Provide the [X, Y] coordinate of the cell's center where the given text is located.  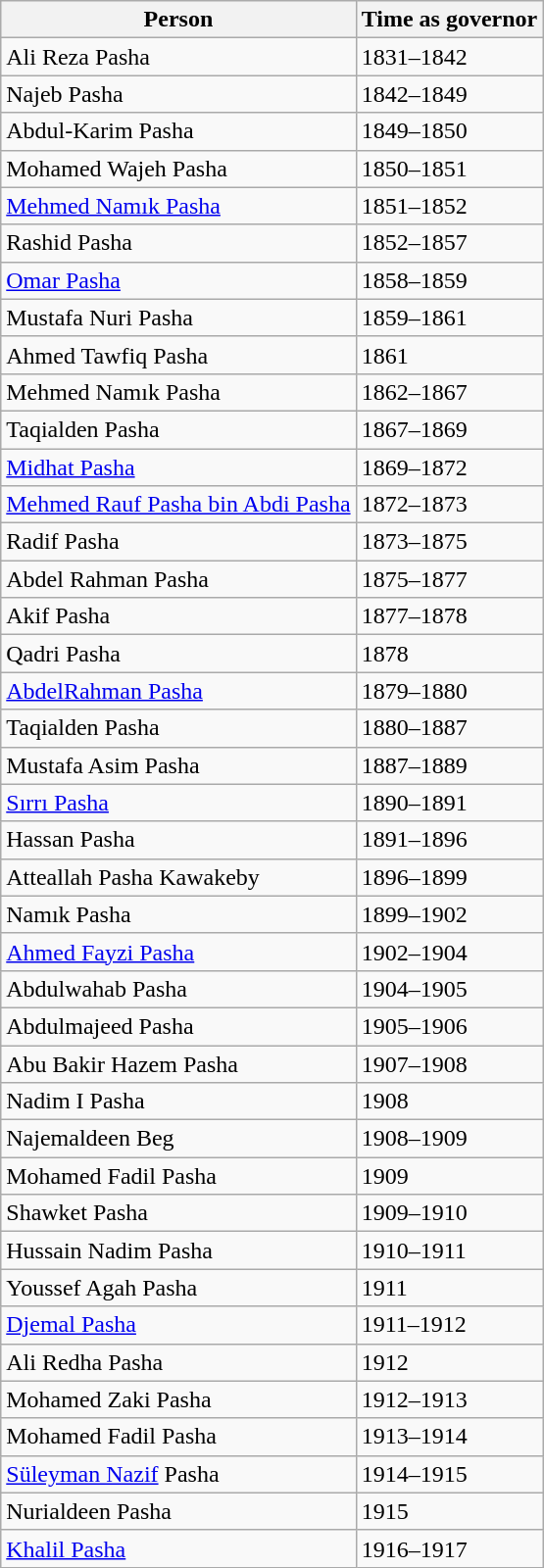
1880–1887 [449, 728]
Ahmed Fayzi Pasha [178, 952]
Hussain Nadim Pasha [178, 1250]
1875–1877 [449, 579]
Abdel Rahman Pasha [178, 579]
1899–1902 [449, 914]
Atteallah Pasha Kawakeby [178, 877]
1849–1850 [449, 131]
1916–1917 [449, 1548]
Mustafa Asim Pasha [178, 765]
1905–1906 [449, 1026]
1912 [449, 1362]
Mohamed Zaki Pasha [178, 1399]
Abu Bakir Hazem Pasha [178, 1063]
1904–1905 [449, 989]
Qadri Pasha [178, 654]
Omar Pasha [178, 280]
1878 [449, 654]
1879–1880 [449, 691]
Akif Pasha [178, 616]
Shawket Pasha [178, 1213]
1852–1857 [449, 243]
1867–1869 [449, 429]
Khalil Pasha [178, 1548]
1896–1899 [449, 877]
Nadim I Pasha [178, 1102]
Ali Reza Pasha [178, 57]
1912–1913 [449, 1399]
Namık Pasha [178, 914]
Rashid Pasha [178, 243]
Youssef Agah Pasha [178, 1288]
1890–1891 [449, 803]
1850–1851 [449, 169]
1831–1842 [449, 57]
1911–1912 [449, 1325]
1909–1910 [449, 1213]
1910–1911 [449, 1250]
1909 [449, 1176]
1908 [449, 1102]
1859–1861 [449, 318]
Mustafa Nuri Pasha [178, 318]
Sırrı Pasha [178, 803]
Mehmed Rauf Pasha bin Abdi Pasha [178, 505]
Süleyman Nazif Pasha [178, 1474]
1913–1914 [449, 1437]
Abdul-Karim Pasha [178, 131]
1914–1915 [449, 1474]
Midhat Pasha [178, 467]
1861 [449, 355]
1858–1859 [449, 280]
1872–1873 [449, 505]
Radif Pasha [178, 542]
Djemal Pasha [178, 1325]
1851–1852 [449, 206]
1891–1896 [449, 840]
1877–1878 [449, 616]
Hassan Pasha [178, 840]
1907–1908 [449, 1063]
Ahmed Tawfiq Pasha [178, 355]
1873–1875 [449, 542]
Mohamed Wajeh Pasha [178, 169]
Nurialdeen Pasha [178, 1511]
1911 [449, 1288]
1915 [449, 1511]
1902–1904 [449, 952]
1862–1867 [449, 392]
1869–1872 [449, 467]
1887–1889 [449, 765]
Ali Redha Pasha [178, 1362]
AbdelRahman Pasha [178, 691]
Abdulmajeed Pasha [178, 1026]
Time as governor [449, 20]
Najemaldeen Beg [178, 1139]
1908–1909 [449, 1139]
Person [178, 20]
Najeb Pasha [178, 94]
Abdulwahab Pasha [178, 989]
1842–1849 [449, 94]
